Search for the cell housing the specified text and yield its (X, Y) center coordinate. 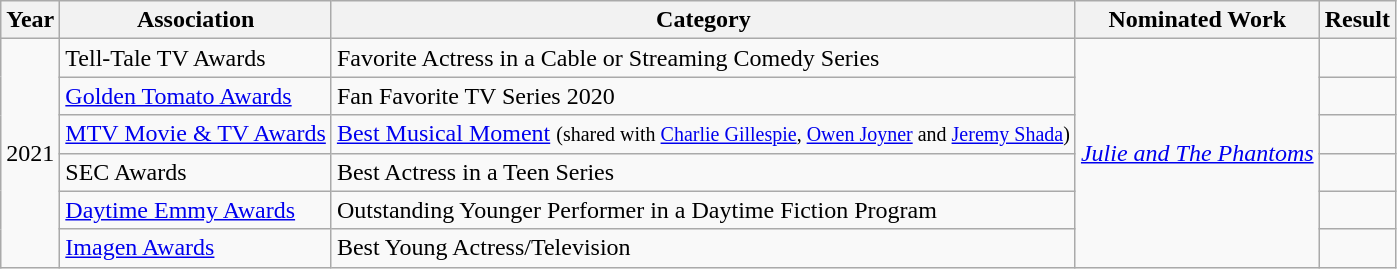
MTV Movie & TV Awards (196, 134)
Year (30, 20)
Best Actress in a Teen Series (703, 172)
Best Musical Moment (shared with Charlie Gillespie, Owen Joyner and Jeremy Shada) (703, 134)
Best Young Actress/Television (703, 248)
2021 (30, 153)
SEC Awards (196, 172)
Category (703, 20)
Daytime Emmy Awards (196, 210)
Result (1357, 20)
Imagen Awards (196, 248)
Outstanding Younger Performer in a Daytime Fiction Program (703, 210)
Julie and The Phantoms (1197, 153)
Golden Tomato Awards (196, 96)
Nominated Work (1197, 20)
Association (196, 20)
Favorite Actress in a Cable or Streaming Comedy Series (703, 58)
Tell-Tale TV Awards (196, 58)
Fan Favorite TV Series 2020 (703, 96)
